From the cell containing the given text, extract its center point as [X, Y] coordinate. 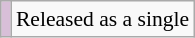
Released as a single [102, 19]
